Detect which cell encompasses the target text, then output its (x, y) center coordinate. 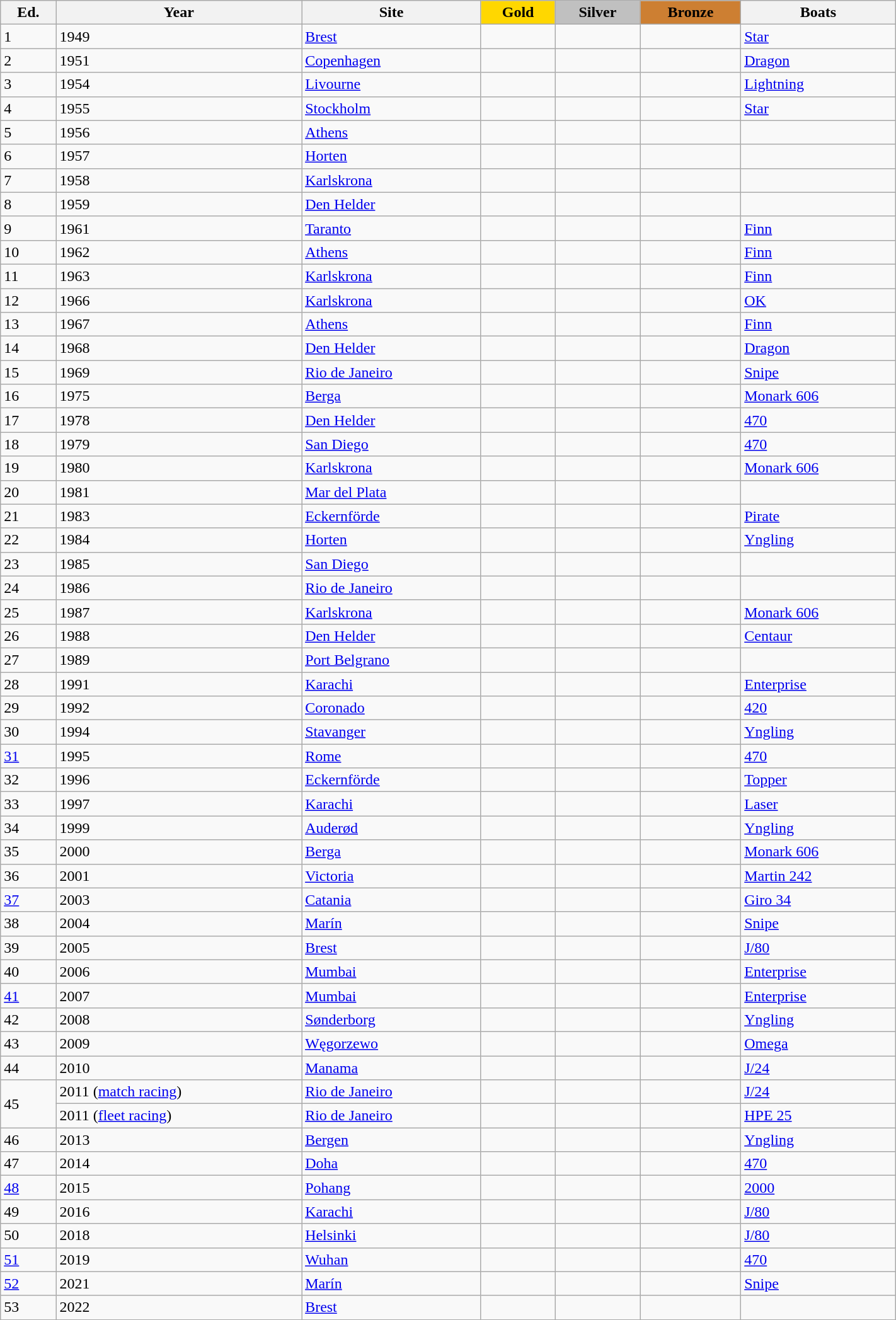
1996 (179, 780)
36 (28, 876)
25 (28, 612)
Wuhan (392, 1260)
37 (28, 900)
30 (28, 732)
2008 (179, 1019)
40 (28, 972)
1957 (179, 156)
2010 (179, 1068)
Martin 242 (818, 876)
Sønderborg (392, 1019)
1986 (179, 588)
Site (392, 13)
1987 (179, 612)
Bergen (392, 1140)
2005 (179, 948)
Catania (392, 900)
Year (179, 13)
OK (818, 301)
19 (28, 468)
1962 (179, 252)
18 (28, 444)
1983 (179, 516)
Boats (818, 13)
2015 (179, 1188)
1955 (179, 108)
1958 (179, 180)
35 (28, 852)
1966 (179, 301)
34 (28, 828)
1988 (179, 636)
1992 (179, 708)
44 (28, 1068)
1967 (179, 324)
Port Belgrano (392, 660)
2018 (179, 1236)
Gold (518, 13)
1959 (179, 204)
48 (28, 1188)
2021 (179, 1283)
7 (28, 180)
Giro 34 (818, 900)
28 (28, 684)
2004 (179, 924)
Centaur (818, 636)
HPE 25 (818, 1116)
10 (28, 252)
9 (28, 228)
5 (28, 132)
23 (28, 564)
Stockholm (392, 108)
46 (28, 1140)
2019 (179, 1260)
Livourne (392, 84)
420 (818, 708)
43 (28, 1043)
1994 (179, 732)
Victoria (392, 876)
2011 (fleet racing) (179, 1116)
Copenhagen (392, 60)
Silver (597, 13)
29 (28, 708)
22 (28, 540)
1951 (179, 60)
27 (28, 660)
51 (28, 1260)
Taranto (392, 228)
26 (28, 636)
Doha (392, 1164)
Auderød (392, 828)
53 (28, 1307)
50 (28, 1236)
2014 (179, 1164)
1 (28, 37)
2001 (179, 876)
1969 (179, 372)
20 (28, 492)
1985 (179, 564)
4 (28, 108)
42 (28, 1019)
2007 (179, 996)
14 (28, 348)
45 (28, 1104)
16 (28, 396)
1975 (179, 396)
Rome (392, 756)
2006 (179, 972)
38 (28, 924)
1968 (179, 348)
2 (28, 60)
8 (28, 204)
24 (28, 588)
6 (28, 156)
Lightning (818, 84)
Stavanger (392, 732)
Topper (818, 780)
3 (28, 84)
33 (28, 804)
1980 (179, 468)
21 (28, 516)
1999 (179, 828)
2009 (179, 1043)
39 (28, 948)
2003 (179, 900)
1991 (179, 684)
15 (28, 372)
31 (28, 756)
1978 (179, 420)
Pohang (392, 1188)
1997 (179, 804)
Manama (392, 1068)
1995 (179, 756)
47 (28, 1164)
13 (28, 324)
11 (28, 276)
Ed. (28, 13)
52 (28, 1283)
Laser (818, 804)
1954 (179, 84)
1961 (179, 228)
Helsinki (392, 1236)
1963 (179, 276)
1949 (179, 37)
32 (28, 780)
Pirate (818, 516)
2013 (179, 1140)
1981 (179, 492)
Węgorzewo (392, 1043)
Coronado (392, 708)
49 (28, 1212)
2011 (match racing) (179, 1092)
2016 (179, 1212)
Omega (818, 1043)
1984 (179, 540)
1979 (179, 444)
Bronze (691, 13)
17 (28, 420)
Mar del Plata (392, 492)
2022 (179, 1307)
41 (28, 996)
1956 (179, 132)
12 (28, 301)
1989 (179, 660)
